Determine the [X, Y] coordinate at the center of the cell enclosing the given text.  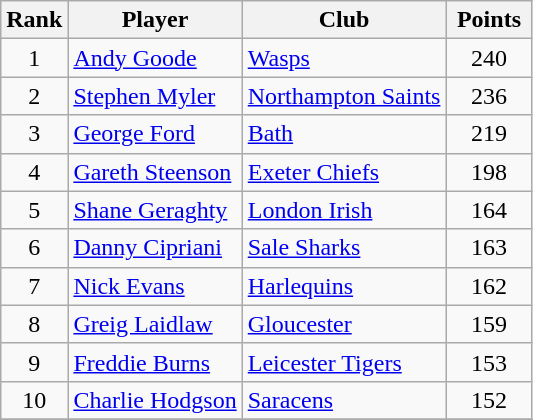
Gloucester [344, 324]
236 [489, 96]
198 [489, 172]
152 [489, 400]
Nick Evans [155, 286]
Rank [34, 20]
Club [344, 20]
164 [489, 210]
163 [489, 248]
240 [489, 58]
London Irish [344, 210]
1 [34, 58]
153 [489, 362]
Harlequins [344, 286]
159 [489, 324]
4 [34, 172]
219 [489, 134]
Exeter Chiefs [344, 172]
Sale Sharks [344, 248]
5 [34, 210]
2 [34, 96]
Bath [344, 134]
Points [489, 20]
9 [34, 362]
7 [34, 286]
Gareth Steenson [155, 172]
Stephen Myler [155, 96]
Freddie Burns [155, 362]
Danny Cipriani [155, 248]
Charlie Hodgson [155, 400]
Leicester Tigers [344, 362]
Northampton Saints [344, 96]
10 [34, 400]
Saracens [344, 400]
Player [155, 20]
6 [34, 248]
Andy Goode [155, 58]
3 [34, 134]
George Ford [155, 134]
Shane Geraghty [155, 210]
Greig Laidlaw [155, 324]
8 [34, 324]
Wasps [344, 58]
162 [489, 286]
